From the cell containing the given text, extract its center point as [x, y] coordinate. 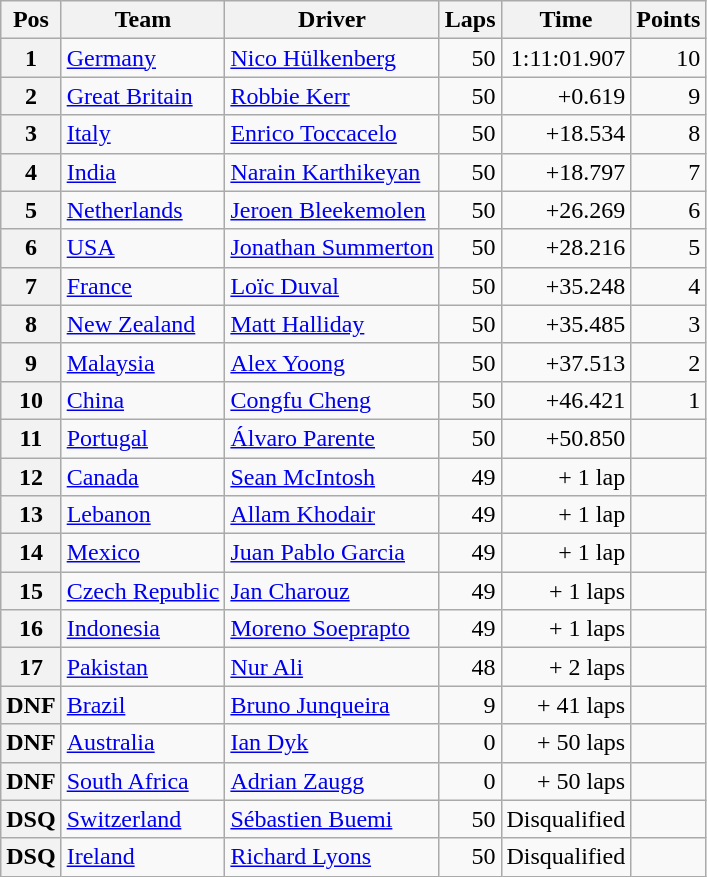
Adrian Zaugg [332, 781]
Brazil [143, 705]
Czech Republic [143, 591]
India [143, 172]
+50.850 [566, 438]
USA [143, 248]
Robbie Kerr [332, 96]
Driver [332, 20]
+28.216 [566, 248]
Switzerland [143, 819]
+35.248 [566, 286]
Netherlands [143, 210]
Portugal [143, 438]
13 [31, 515]
+18.534 [566, 134]
Time [566, 20]
China [143, 400]
Australia [143, 743]
Nico Hülkenberg [332, 58]
New Zealand [143, 324]
12 [31, 477]
Allam Khodair [332, 515]
16 [31, 629]
Lebanon [143, 515]
+37.513 [566, 362]
Jan Charouz [332, 591]
France [143, 286]
Laps [470, 20]
Indonesia [143, 629]
Great Britain [143, 96]
Nur Ali [332, 667]
Moreno Soeprapto [332, 629]
11 [31, 438]
Jonathan Summerton [332, 248]
Jeroen Bleekemolen [332, 210]
Pakistan [143, 667]
Álvaro Parente [332, 438]
Loïc Duval [332, 286]
+46.421 [566, 400]
+18.797 [566, 172]
+0.619 [566, 96]
Matt Halliday [332, 324]
Ian Dyk [332, 743]
Team [143, 20]
17 [31, 667]
Mexico [143, 553]
14 [31, 553]
Richard Lyons [332, 857]
Narain Karthikeyan [332, 172]
+ 2 laps [566, 667]
+35.485 [566, 324]
Enrico Toccacelo [332, 134]
Bruno Junqueira [332, 705]
Ireland [143, 857]
Juan Pablo Garcia [332, 553]
Italy [143, 134]
1:11:01.907 [566, 58]
Germany [143, 58]
Malaysia [143, 362]
15 [31, 591]
Congfu Cheng [332, 400]
Canada [143, 477]
Sean McIntosh [332, 477]
48 [470, 667]
Points [668, 20]
Alex Yoong [332, 362]
South Africa [143, 781]
Pos [31, 20]
+ 41 laps [566, 705]
Sébastien Buemi [332, 819]
+26.269 [566, 210]
